Pinpoint the cell where the given text exists, returning its (x, y) midpoint coordinate. 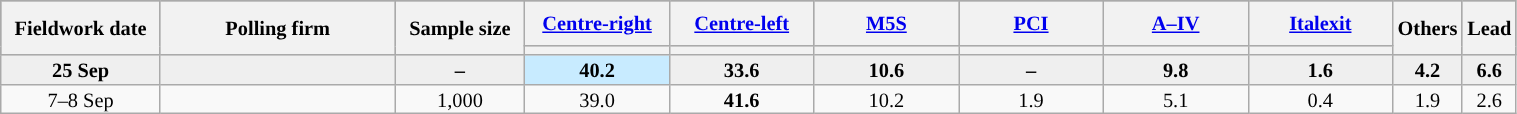
M5S (886, 22)
10.6 (886, 70)
7–8 Sep (81, 98)
10.2 (886, 98)
0.4 (1320, 98)
Lead (1489, 28)
33.6 (742, 70)
Fieldwork date (81, 28)
40.2 (598, 70)
9.8 (1176, 70)
4.2 (1428, 70)
PCI (1032, 22)
2.6 (1489, 98)
Centre-left (742, 22)
25 Sep (81, 70)
A–IV (1176, 22)
6.6 (1489, 70)
41.6 (742, 98)
Sample size (460, 28)
Centre-right (598, 22)
Others (1428, 28)
Italexit (1320, 22)
1.6 (1320, 70)
1,000 (460, 98)
5.1 (1176, 98)
Polling firm (278, 28)
39.0 (598, 98)
